Find where the given text appears and provide that cell's center as (x, y) coordinate. 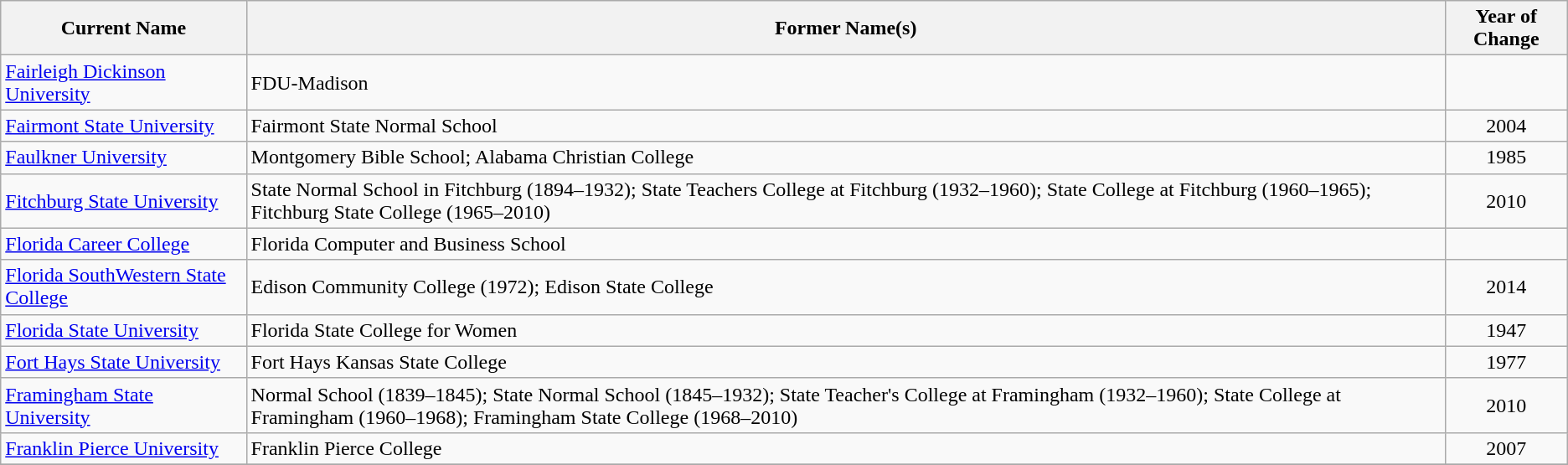
Florida Career College (124, 244)
Florida SouthWestern State College (124, 287)
2014 (1506, 287)
Florida Computer and Business School (846, 244)
1977 (1506, 362)
Year of Change (1506, 28)
Florida State University (124, 330)
Fort Hays State University (124, 362)
Fitchburg State University (124, 201)
Current Name (124, 28)
Franklin Pierce College (846, 448)
Faulkner University (124, 158)
Former Name(s) (846, 28)
1985 (1506, 158)
Fairmont State Normal School (846, 126)
FDU-Madison (846, 82)
2007 (1506, 448)
Edison Community College (1972); Edison State College (846, 287)
Florida State College for Women (846, 330)
Fairmont State University (124, 126)
Franklin Pierce University (124, 448)
Fairleigh Dickinson University (124, 82)
Montgomery Bible School; Alabama Christian College (846, 158)
Fort Hays Kansas State College (846, 362)
2004 (1506, 126)
Framingham State University (124, 406)
1947 (1506, 330)
